Return the (x, y) coordinate for the center point of the cell that contains the specified text.  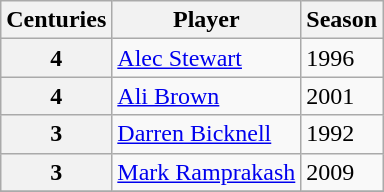
Darren Bicknell (206, 134)
2001 (342, 96)
Mark Ramprakash (206, 172)
1992 (342, 134)
Alec Stewart (206, 58)
Season (342, 20)
Centuries (56, 20)
Player (206, 20)
1996 (342, 58)
2009 (342, 172)
Ali Brown (206, 96)
